From the cell containing the given text, extract its center point as [X, Y] coordinate. 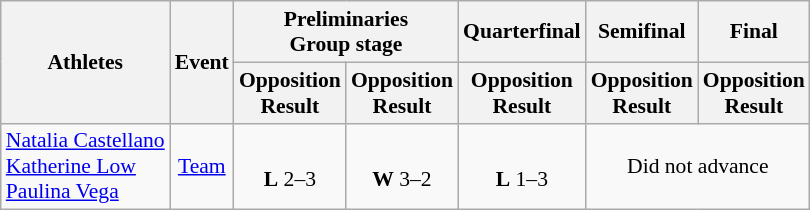
Natalia CastellanoKatherine LowPaulina Vega [86, 166]
PreliminariesGroup stage [346, 32]
Team [202, 166]
W 3–2 [402, 166]
Athletes [86, 62]
Quarterfinal [522, 32]
L 2–3 [290, 166]
L 1–3 [522, 166]
Final [754, 32]
Event [202, 62]
Semifinal [642, 32]
Did not advance [698, 166]
